Extract the [x, y] coordinate from the center of the cell holding the provided text.  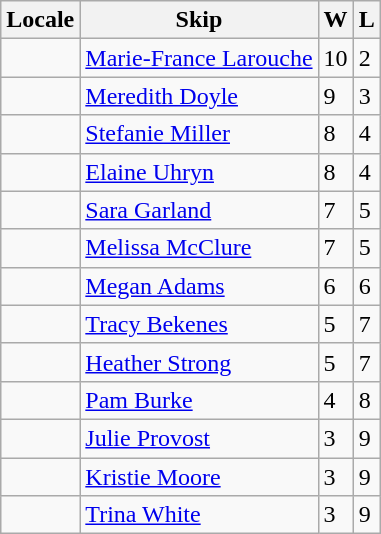
Marie-France Larouche [199, 58]
Melissa McClure [199, 248]
Locale [40, 20]
Tracy Bekenes [199, 324]
10 [336, 58]
Pam Burke [199, 400]
W [336, 20]
Heather Strong [199, 362]
Kristie Moore [199, 477]
Elaine Uhryn [199, 172]
Trina White [199, 515]
2 [366, 58]
Megan Adams [199, 286]
L [366, 20]
Stefanie Miller [199, 134]
Sara Garland [199, 210]
Julie Provost [199, 438]
Meredith Doyle [199, 96]
Skip [199, 20]
